Pinpoint the cell where the given text exists, returning its [X, Y] midpoint coordinate. 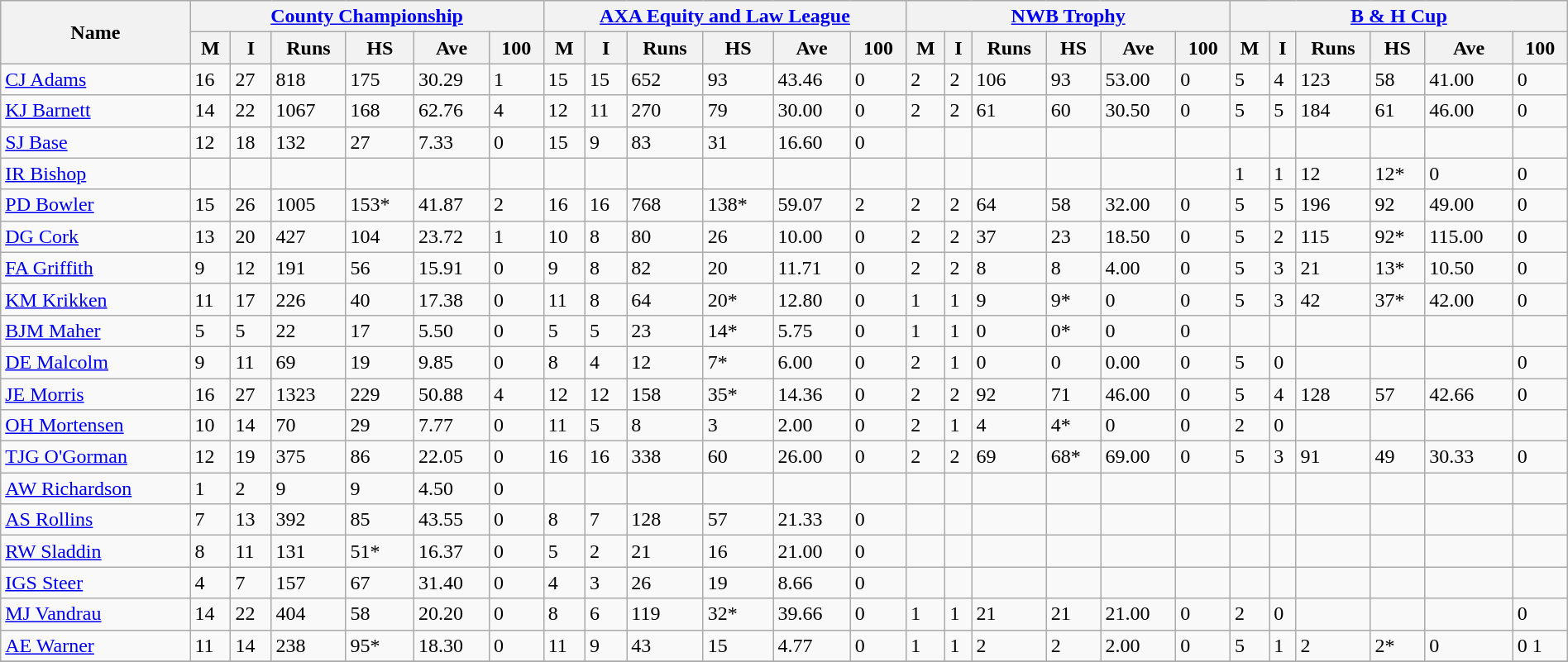
29 [380, 426]
43 [665, 645]
11.71 [812, 268]
85 [380, 520]
95* [380, 645]
1005 [308, 205]
AXA Equity and Law League [724, 17]
37 [1009, 236]
92* [1398, 236]
1323 [308, 394]
652 [665, 79]
49 [1398, 457]
PD Bowler [96, 205]
42.00 [1469, 299]
40 [380, 299]
123 [1333, 79]
0* [1073, 331]
238 [308, 645]
68* [1073, 457]
53.00 [1138, 79]
16.37 [452, 551]
County Championship [367, 17]
392 [308, 520]
196 [1333, 205]
80 [665, 236]
67 [380, 583]
12* [1398, 174]
4.77 [812, 645]
18 [251, 142]
42.66 [1469, 394]
12.80 [812, 299]
69.00 [1138, 457]
18.30 [452, 645]
270 [665, 111]
10.00 [812, 236]
70 [308, 426]
37* [1398, 299]
35* [738, 394]
5.50 [452, 331]
6 [605, 614]
51* [380, 551]
RW Sladdin [96, 551]
30.29 [452, 79]
21.33 [812, 520]
14.36 [812, 394]
49.00 [1469, 205]
18.50 [1138, 236]
8.66 [812, 583]
39.66 [812, 614]
79 [738, 111]
7.77 [452, 426]
158 [665, 394]
191 [308, 268]
86 [380, 457]
31.40 [452, 583]
SJ Base [96, 142]
62.76 [452, 111]
104 [380, 236]
115 [1333, 236]
157 [308, 583]
KM Krikken [96, 299]
338 [665, 457]
DE Malcolm [96, 362]
1067 [308, 111]
71 [1073, 394]
30.33 [1469, 457]
42 [1333, 299]
7.33 [452, 142]
184 [1333, 111]
TJG O'Gorman [96, 457]
41.87 [452, 205]
106 [1009, 79]
0.00 [1138, 362]
4.50 [452, 488]
404 [308, 614]
168 [380, 111]
4.00 [1138, 268]
16.60 [812, 142]
30.50 [1138, 111]
20.20 [452, 614]
NWB Trophy [1068, 17]
153* [380, 205]
226 [308, 299]
KJ Barnett [96, 111]
59.07 [812, 205]
IR Bishop [96, 174]
AS Rollins [96, 520]
17.38 [452, 299]
818 [308, 79]
7* [738, 362]
4* [1073, 426]
15.91 [452, 268]
B & H Cup [1399, 17]
FA Griffith [96, 268]
91 [1333, 457]
50.88 [452, 394]
43.55 [452, 520]
375 [308, 457]
115.00 [1469, 236]
BJM Maher [96, 331]
CJ Adams [96, 79]
JE Morris [96, 394]
22.05 [452, 457]
32* [738, 614]
5.75 [812, 331]
10.50 [1469, 268]
229 [380, 394]
9* [1073, 299]
9.85 [452, 362]
175 [380, 79]
OH Mortensen [96, 426]
23.72 [452, 236]
82 [665, 268]
768 [665, 205]
43.46 [812, 79]
26.00 [812, 457]
13* [1398, 268]
AW Richardson [96, 488]
56 [380, 268]
30.00 [812, 111]
119 [665, 614]
Name [96, 32]
427 [308, 236]
41.00 [1469, 79]
MJ Vandrau [96, 614]
2* [1398, 645]
32.00 [1138, 205]
20* [738, 299]
DG Cork [96, 236]
83 [665, 142]
IGS Steer [96, 583]
131 [308, 551]
31 [738, 142]
138* [738, 205]
132 [308, 142]
0 1 [1540, 645]
14* [738, 331]
AE Warner [96, 645]
6.00 [812, 362]
